Output the (X, Y) coordinate of the center of the cell containing the given text.  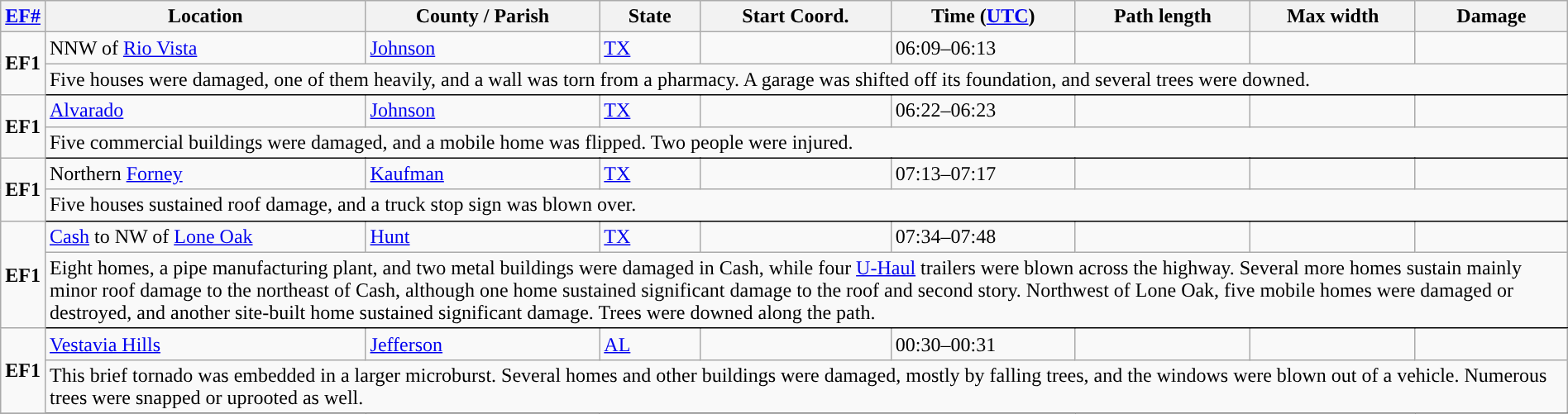
Five commercial buildings were damaged, and a mobile home was flipped. Two people were injured. (806, 142)
07:13–07:17 (982, 174)
Northern Forney (205, 174)
00:30–00:31 (982, 344)
Time (UTC) (982, 17)
Damage (1491, 17)
Five houses sustained roof damage, and a truck stop sign was blown over. (806, 205)
Location (205, 17)
06:22–06:23 (982, 111)
NNW of Rio Vista (205, 48)
Vestavia Hills (205, 344)
Kaufman (483, 174)
EF# (23, 17)
06:09–06:13 (982, 48)
County / Parish (483, 17)
Hunt (483, 236)
Alvarado (205, 111)
State (650, 17)
AL (650, 344)
Cash to NW of Lone Oak (205, 236)
07:34–07:48 (982, 236)
Path length (1163, 17)
Max width (1333, 17)
Jefferson (483, 344)
Start Coord. (796, 17)
